Output the [X, Y] coordinate of the center of the cell containing the given text.  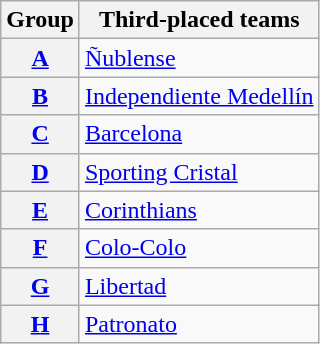
Group [40, 20]
H [40, 324]
D [40, 172]
E [40, 210]
C [40, 134]
Barcelona [199, 134]
Libertad [199, 286]
Colo-Colo [199, 248]
Independiente Medellín [199, 96]
Third-placed teams [199, 20]
Ñublense [199, 58]
F [40, 248]
Sporting Cristal [199, 172]
Patronato [199, 324]
Corinthians [199, 210]
B [40, 96]
G [40, 286]
A [40, 58]
